Return [X, Y] of the center of cell containing provided text 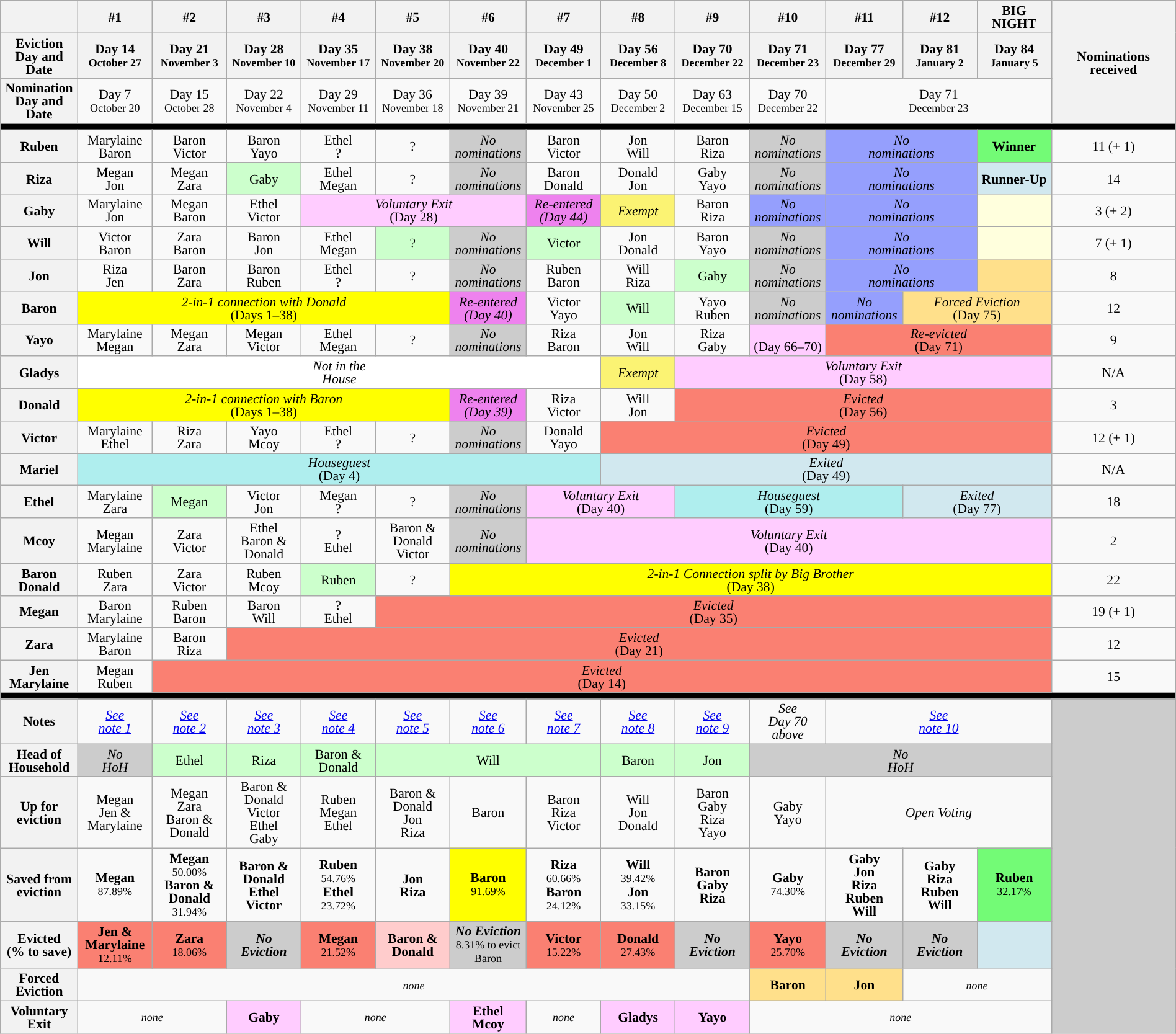
No Eviction8.31% to evict Baron [488, 945]
RizaJen [115, 275]
Megan21.52% [338, 945]
Voluntary Exit(Day 28) [413, 211]
BaronRizaVictor [564, 813]
MarylaineJon [115, 211]
Nominations received [1113, 62]
18 [1113, 502]
RubenZara [115, 579]
19 (+ 1) [1113, 612]
Day 28November 10 [264, 56]
Zara [40, 644]
#4 [338, 17]
Baron & DonaldEthelVictor [264, 885]
Riza60.66%Baron24.12% [564, 885]
#5 [412, 17]
Yayo25.70% [788, 945]
Day 63December 15 [713, 100]
Seenote 5 [412, 722]
15 [1113, 677]
BaronZara [189, 275]
9 [1113, 340]
Up for eviction [40, 813]
EthelBaron & Donald [264, 541]
Open Voting [939, 813]
Evicted(Day 49) [826, 437]
WillJonDonald [638, 813]
Day 40November 22 [488, 56]
Day 39November 21 [488, 100]
Seenote 6 [488, 722]
Ruben54.76%Ethel23.72% [338, 885]
ForcedEviction [40, 985]
Saved from eviction [40, 885]
MarylaineZara [115, 502]
WillJon [638, 405]
Mariel [40, 470]
Day 22November 4 [264, 100]
Evicted(% to save) [40, 945]
Zara18.06% [189, 945]
Megan? [338, 502]
MeganRuben [115, 677]
BaronGabyRizaYayo [713, 813]
BaronWill [264, 612]
Forced Eviction(Day 75) [977, 308]
MeganVictor [264, 340]
BIG NIGHT [1014, 17]
Not in the House [339, 373]
Day 43November 25 [564, 100]
Head of Household [40, 760]
3 [1113, 405]
ZaraBaron [189, 243]
EthelVictor [264, 211]
Day 38November 20 [412, 56]
MeganMarylaine [115, 541]
RizaGaby [713, 340]
Seenote 4 [338, 722]
RubenMeganEthel [338, 813]
12 (+ 1) [1113, 437]
Day 15October 28 [189, 100]
22 [1113, 579]
BaronGabyRiza [713, 885]
7 (+ 1) [1113, 243]
Ruben32.17% [1014, 885]
#9 [713, 17]
#2 [189, 17]
#10 [788, 17]
Re-evicted(Day 71) [939, 340]
GabyRizaRubenWill [940, 885]
Notes [40, 722]
DonaldYayo [564, 437]
WillRiza [638, 275]
SeeDay 70 above [788, 722]
Evicted(Day 21) [639, 644]
Baron & DonaldVictor [412, 541]
BaronRuben [264, 275]
RubenMcoy [264, 579]
Exited(Day 77) [977, 502]
Day 21November 3 [189, 56]
GabyJonRizaRubenWill [865, 885]
Runner-Up [1014, 179]
Mcoy [40, 541]
RizaBaron [564, 340]
DonaldJon [638, 179]
Seenote 8 [638, 722]
Seenote 2 [189, 722]
Day 35November 17 [338, 56]
Evicted(Day 35) [713, 612]
Day 81January 2 [940, 56]
YayoRuben [713, 308]
Evicted(Day 56) [863, 405]
YayoMcoy [264, 437]
Nomination Day and Date [40, 100]
Jen & Marylaine12.11% [115, 945]
#3 [264, 17]
Day 50December 2 [638, 100]
RizaZara [189, 437]
JonDonald [638, 243]
#8 [638, 17]
EthelMcoy [488, 1017]
MarylaineMegan [115, 340]
Day 77December 29 [865, 56]
Winner [1014, 146]
Day 7October 20 [115, 100]
Megan50.00%Baron & Donald31.94% [189, 885]
VictorYayo [564, 308]
BaronMarylaine [115, 612]
#12 [940, 17]
Day 29November 11 [338, 100]
Houseguest(Day 4) [339, 470]
Baron91.69% [488, 885]
JonRiza [412, 885]
Seenote 9 [713, 722]
BaronJon [264, 243]
Will39.42%Jon33.15% [638, 885]
MeganJon [115, 179]
Evicted(Day 14) [602, 677]
3 (+ 2) [1113, 211]
Victor15.22% [564, 945]
8 [1113, 275]
#1 [115, 17]
Houseguest(Day 59) [789, 502]
Seenote 1 [115, 722]
MeganJen & Marylaine [115, 813]
Baron & DonaldVictorEthelGaby [264, 813]
Megan87.89% [115, 885]
Jen Marylaine [40, 677]
2-in-1 connection with Donald(Days 1–38) [264, 308]
Eviction Day and Date [40, 56]
2 [1113, 541]
Donald27.43% [638, 945]
Seenote 7 [564, 722]
BaronDonald [564, 179]
(Day 66–70) [788, 340]
Baron & DonaldJonRiza [412, 813]
#7 [564, 17]
Re-entered(Day 44) [564, 211]
Voluntary Exit(Day 58) [863, 373]
Seenote 3 [264, 722]
MeganZaraBaron & Donald [189, 813]
Gaby74.30% [788, 885]
Baron Donald [40, 579]
RizaVictor [564, 405]
MarylaineEthel [115, 437]
Donald [40, 405]
VoluntaryExit [40, 1017]
VictorBaron [115, 243]
2-in-1 Connection split by Big Brother(Day 38) [751, 579]
Seenote 10 [939, 722]
Re-entered(Day 39) [488, 405]
Day 14October 27 [115, 56]
Day 56December 8 [638, 56]
#6 [488, 17]
11 (+ 1) [1113, 146]
Exited(Day 49) [826, 470]
Day 36November 18 [412, 100]
Day 49December 1 [564, 56]
Re-entered(Day 40) [488, 308]
2-in-1 connection with Baron(Days 1–38) [264, 405]
VictorJon [264, 502]
14 [1113, 179]
MeganBaron [189, 211]
Day 84January 5 [1014, 56]
#11 [865, 17]
